Locate the cell with the specified text and output its [x, y] center coordinate. 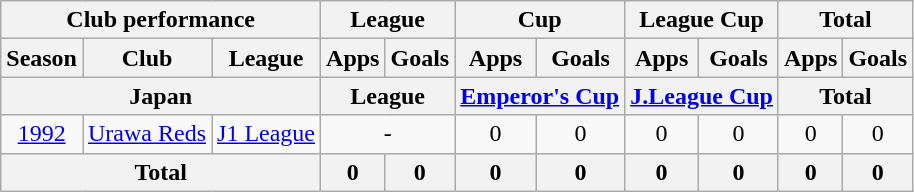
J.League Cup [702, 96]
- [388, 134]
Cup [540, 20]
Club [146, 58]
Japan [161, 96]
Club performance [161, 20]
Emperor's Cup [540, 96]
Season [42, 58]
League Cup [702, 20]
Urawa Reds [146, 134]
1992 [42, 134]
J1 League [266, 134]
